Search for the cell housing the specified text and yield its [x, y] center coordinate. 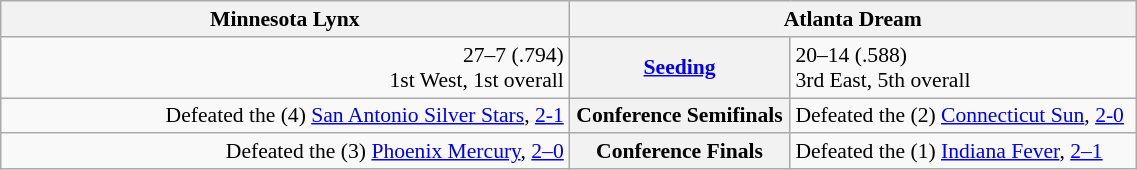
Defeated the (3) Phoenix Mercury, 2–0 [285, 152]
Atlanta Dream [853, 19]
27–7 (.794) 1st West, 1st overall [285, 68]
Defeated the (4) San Antonio Silver Stars, 2-1 [285, 116]
Minnesota Lynx [285, 19]
Conference Semifinals [680, 116]
Defeated the (1) Indiana Fever, 2–1 [963, 152]
Conference Finals [680, 152]
Seeding [680, 68]
Defeated the (2) Connecticut Sun, 2-0 [963, 116]
20–14 (.588) 3rd East, 5th overall [963, 68]
